For the text-containing cell, return its midpoint in [X, Y] coordinate format. 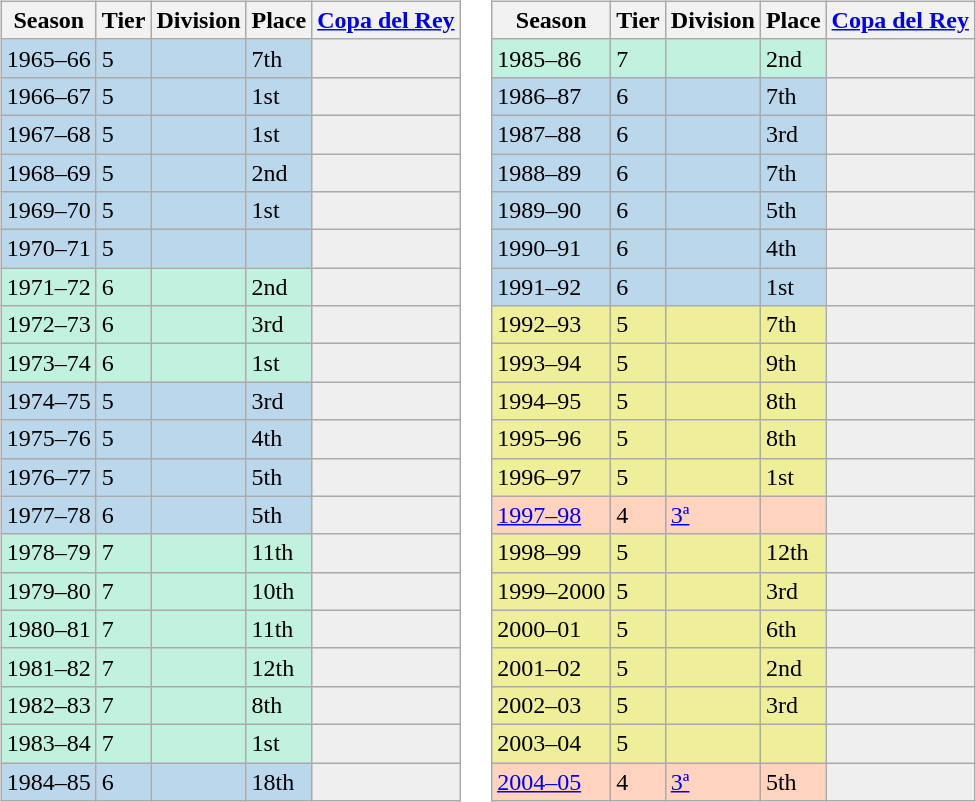
1981–82 [48, 667]
1970–71 [48, 249]
2000–01 [552, 629]
1993–94 [552, 363]
18th [279, 781]
1998–99 [552, 553]
2001–02 [552, 667]
1965–66 [48, 58]
1967–68 [48, 134]
1997–98 [552, 515]
1991–92 [552, 287]
1994–95 [552, 401]
1968–69 [48, 173]
1989–90 [552, 211]
1996–97 [552, 477]
6th [793, 629]
2003–04 [552, 743]
1988–89 [552, 173]
1971–72 [48, 287]
1975–76 [48, 439]
1987–88 [552, 134]
1980–81 [48, 629]
1978–79 [48, 553]
1974–75 [48, 401]
1969–70 [48, 211]
1973–74 [48, 363]
9th [793, 363]
1984–85 [48, 781]
1982–83 [48, 705]
1972–73 [48, 325]
1986–87 [552, 96]
1990–91 [552, 249]
1976–77 [48, 477]
1966–67 [48, 96]
1999–2000 [552, 591]
1995–96 [552, 439]
1983–84 [48, 743]
2004–05 [552, 781]
1977–78 [48, 515]
1979–80 [48, 591]
1992–93 [552, 325]
1985–86 [552, 58]
10th [279, 591]
2002–03 [552, 705]
